Detect which cell encompasses the target text, then output its [x, y] center coordinate. 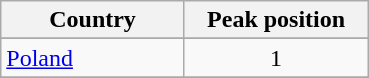
Poland [93, 58]
Peak position [276, 20]
1 [276, 58]
Country [93, 20]
